Provide the [x, y] coordinate of the cell's center where the given text is located.  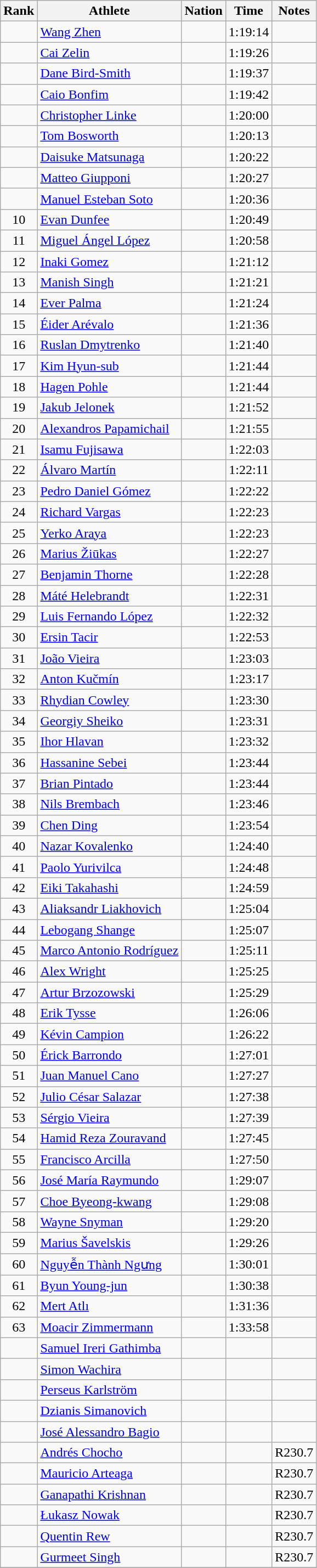
1:23:30 [248, 700]
24 [19, 512]
Notes [294, 11]
Samuel Ireri Gathimba [110, 1348]
Ever Palma [110, 303]
22 [19, 470]
58 [19, 1222]
34 [19, 721]
Moacir Zimmermann [110, 1327]
Choe Byeong-kwang [110, 1201]
Éider Arévalo [110, 324]
1:19:26 [248, 53]
1:22:03 [248, 449]
63 [19, 1327]
1:29:08 [248, 1201]
1:19:14 [248, 32]
1:21:55 [248, 428]
1:24:40 [248, 846]
53 [19, 1118]
Richard Vargas [110, 512]
1:22:31 [248, 595]
1:23:03 [248, 658]
Gurmeet Singh [110, 1557]
Brian Pintado [110, 783]
48 [19, 1013]
Álvaro Martín [110, 470]
Matteo Giupponi [110, 178]
23 [19, 491]
Artur Brzozowski [110, 992]
1:33:58 [248, 1327]
1:27:39 [248, 1118]
Anton Kučmín [110, 679]
33 [19, 700]
62 [19, 1306]
21 [19, 449]
Nils Brembach [110, 804]
1:22:28 [248, 574]
35 [19, 742]
1:26:06 [248, 1013]
1:20:49 [248, 219]
Alexandros Papamichail [110, 428]
Wang Zhen [110, 32]
Chen Ding [110, 825]
Miguel Ángel López [110, 240]
Eiki Takahashi [110, 888]
Francisco Arcilla [110, 1159]
Athlete [110, 11]
39 [19, 825]
1:21:52 [248, 408]
1:25:29 [248, 992]
1:22:27 [248, 554]
54 [19, 1138]
18 [19, 387]
1:27:45 [248, 1138]
Hamid Reza Zouravand [110, 1138]
Julio César Salazar [110, 1097]
1:20:58 [248, 240]
10 [19, 219]
Manuel Esteban Soto [110, 199]
Máté Helebrandt [110, 595]
Dzianis Simanovich [110, 1411]
1:23:32 [248, 742]
Marius Žiūkas [110, 554]
1:25:04 [248, 909]
Byun Young-jun [110, 1285]
Juan Manuel Cano [110, 1076]
1:23:17 [248, 679]
Tom Bosworth [110, 136]
37 [19, 783]
Rank [19, 11]
Kévin Campion [110, 1034]
40 [19, 846]
1:21:24 [248, 303]
1:20:36 [248, 199]
Wayne Snyman [110, 1222]
1:21:21 [248, 283]
61 [19, 1285]
Andrés Chocho [110, 1453]
Marco Antonio Rodríguez [110, 951]
49 [19, 1034]
Nguyễn Thành Ngưng [110, 1264]
16 [19, 345]
Hagen Pohle [110, 387]
43 [19, 909]
Simon Wachira [110, 1369]
Pedro Daniel Gómez [110, 491]
1:25:11 [248, 951]
Time [248, 11]
1:20:27 [248, 178]
Erik Tysse [110, 1013]
Hassanine Sebei [110, 763]
Isamu Fujisawa [110, 449]
41 [19, 867]
Mert Atlı [110, 1306]
44 [19, 930]
Manish Singh [110, 283]
31 [19, 658]
1:27:38 [248, 1097]
27 [19, 574]
1:29:26 [248, 1243]
Marius Šavelskis [110, 1243]
55 [19, 1159]
1:24:59 [248, 888]
Alex Wright [110, 972]
Perseus Karlström [110, 1390]
Daisuke Matsunaga [110, 157]
Aliaksandr Liakhovich [110, 909]
20 [19, 428]
Ihor Hlavan [110, 742]
1:22:53 [248, 638]
1:23:31 [248, 721]
Christopher Linke [110, 115]
28 [19, 595]
1:24:48 [248, 867]
45 [19, 951]
12 [19, 262]
42 [19, 888]
Caio Bonfim [110, 94]
1:29:07 [248, 1180]
47 [19, 992]
Jakub Jelonek [110, 408]
56 [19, 1180]
1:21:36 [248, 324]
Lebogang Shange [110, 930]
Paolo Yurivilca [110, 867]
Ganapathi Krishnan [110, 1494]
1:20:22 [248, 157]
59 [19, 1243]
Łukasz Nowak [110, 1515]
1:20:13 [248, 136]
1:30:38 [248, 1285]
30 [19, 638]
1:19:37 [248, 74]
1:22:11 [248, 470]
1:31:36 [248, 1306]
57 [19, 1201]
50 [19, 1055]
José Alessandro Bagio [110, 1431]
Nazar Kovalenko [110, 846]
15 [19, 324]
29 [19, 617]
José María Raymundo [110, 1180]
11 [19, 240]
Ersin Tacir [110, 638]
1:21:40 [248, 345]
26 [19, 554]
Dane Bird-Smith [110, 74]
1:20:00 [248, 115]
46 [19, 972]
1:22:22 [248, 491]
Érick Barrondo [110, 1055]
João Vieira [110, 658]
Quentin Rew [110, 1536]
1:19:42 [248, 94]
Rhydian Cowley [110, 700]
17 [19, 366]
60 [19, 1264]
1:23:46 [248, 804]
1:26:22 [248, 1034]
1:22:32 [248, 617]
1:27:27 [248, 1076]
38 [19, 804]
1:25:25 [248, 972]
Evan Dunfee [110, 219]
Ruslan Dmytrenko [110, 345]
1:30:01 [248, 1264]
25 [19, 533]
36 [19, 763]
1:29:20 [248, 1222]
Georgiy Sheiko [110, 721]
Yerko Araya [110, 533]
32 [19, 679]
Luis Fernando López [110, 617]
Inaki Gomez [110, 262]
Benjamin Thorne [110, 574]
Sérgio Vieira [110, 1118]
14 [19, 303]
52 [19, 1097]
1:21:12 [248, 262]
Cai Zelin [110, 53]
Kim Hyun-sub [110, 366]
19 [19, 408]
1:23:54 [248, 825]
1:27:50 [248, 1159]
13 [19, 283]
1:27:01 [248, 1055]
1:25:07 [248, 930]
51 [19, 1076]
Nation [203, 11]
Mauricio Arteaga [110, 1474]
